Extract the [x, y] coordinate from the center of the cell holding the provided text.  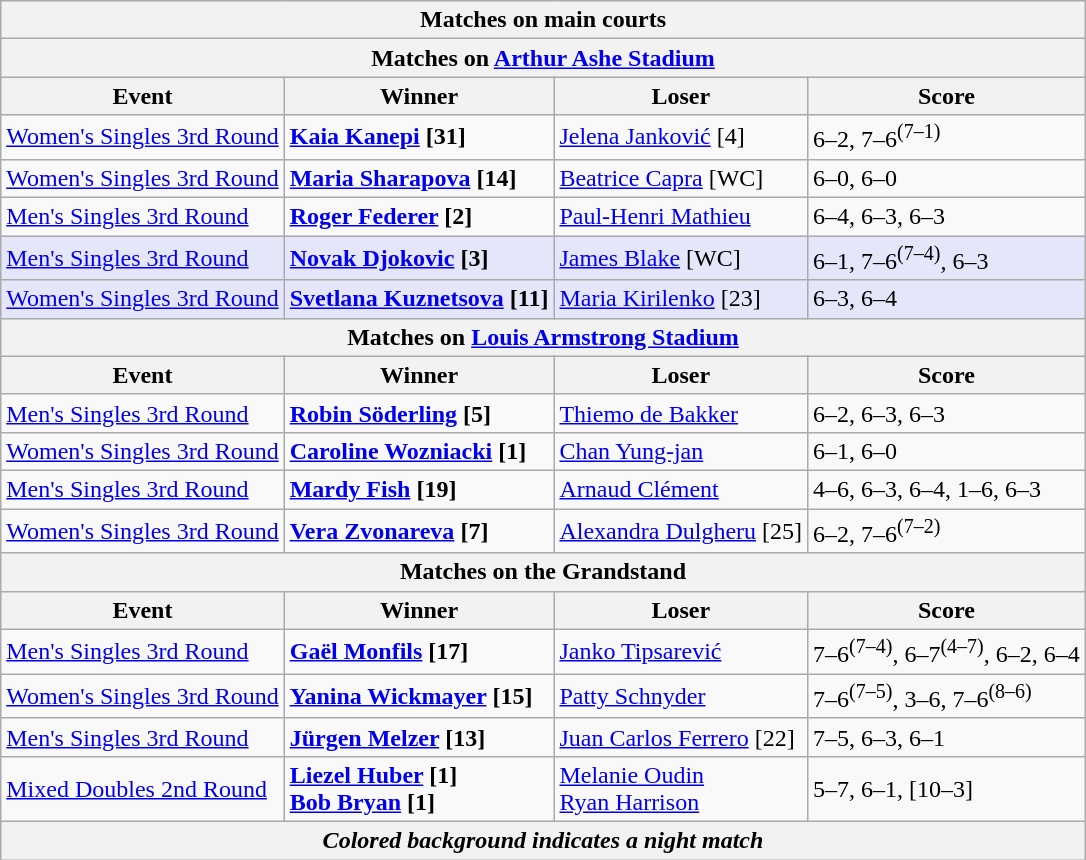
Yanina Wickmayer [15] [419, 696]
Jelena Janković [4] [681, 138]
6–2, 7–6(7–2) [947, 532]
7–5, 6–3, 6–1 [947, 737]
Roger Federer [2] [419, 217]
6–3, 6–4 [947, 299]
Janko Tipsarević [681, 652]
7–6(7–5), 3–6, 7–6(8–6) [947, 696]
Matches on Louis Armstrong Stadium [544, 337]
Svetlana Kuznetsova [11] [419, 299]
Matches on the Grandstand [544, 572]
4–6, 6–3, 6–4, 1–6, 6–3 [947, 489]
Beatrice Capra [WC] [681, 178]
James Blake [WC] [681, 258]
Matches on main courts [544, 20]
Mardy Fish [19] [419, 489]
6–1, 7–6(7–4), 6–3 [947, 258]
6–2, 6–3, 6–3 [947, 413]
6–2, 7–6(7–1) [947, 138]
Vera Zvonareva [7] [419, 532]
Jürgen Melzer [13] [419, 737]
Liezel Huber [1] Bob Bryan [1] [419, 788]
Robin Söderling [5] [419, 413]
Novak Djokovic [3] [419, 258]
Chan Yung-jan [681, 451]
Maria Kirilenko [23] [681, 299]
Melanie Oudin Ryan Harrison [681, 788]
7–6(7–4), 6–7(4–7), 6–2, 6–4 [947, 652]
Patty Schnyder [681, 696]
6–0, 6–0 [947, 178]
Arnaud Clément [681, 489]
6–4, 6–3, 6–3 [947, 217]
Matches on Arthur Ashe Stadium [544, 58]
Maria Sharapova [14] [419, 178]
Paul-Henri Mathieu [681, 217]
Juan Carlos Ferrero [22] [681, 737]
Caroline Wozniacki [1] [419, 451]
Gaël Monfils [17] [419, 652]
6–1, 6–0 [947, 451]
Thiemo de Bakker [681, 413]
Alexandra Dulgheru [25] [681, 532]
Mixed Doubles 2nd Round [142, 788]
Colored background indicates a night match [544, 840]
5–7, 6–1, [10–3] [947, 788]
Kaia Kanepi [31] [419, 138]
